Capture the cell that displays the provided text and extract its (x, y) central coordinate. 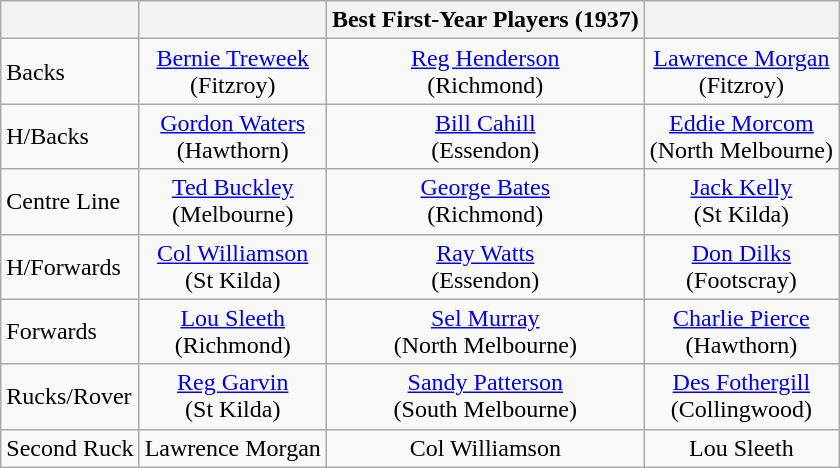
Gordon Waters(Hawthorn) (232, 136)
Bill Cahill(Essendon) (485, 136)
Reg Garvin(St Kilda) (232, 396)
Second Ruck (70, 448)
Lou Sleeth (741, 448)
Jack Kelly(St Kilda) (741, 202)
Des Fothergill(Collingwood) (741, 396)
Backs (70, 72)
Col Williamson(St Kilda) (232, 266)
Bernie Treweek(Fitzroy) (232, 72)
H/Backs (70, 136)
George Bates(Richmond) (485, 202)
Centre Line (70, 202)
H/Forwards (70, 266)
Reg Henderson(Richmond) (485, 72)
Ted Buckley(Melbourne) (232, 202)
Sel Murray(North Melbourne) (485, 332)
Sandy Patterson(South Melbourne) (485, 396)
Forwards (70, 332)
Best First-Year Players (1937) (485, 20)
Ray Watts(Essendon) (485, 266)
Lou Sleeth(Richmond) (232, 332)
Charlie Pierce(Hawthorn) (741, 332)
Col Williamson (485, 448)
Don Dilks(Footscray) (741, 266)
Eddie Morcom(North Melbourne) (741, 136)
Lawrence Morgan (232, 448)
Rucks/Rover (70, 396)
Lawrence Morgan(Fitzroy) (741, 72)
